Capture the cell that displays the provided text and extract its [x, y] central coordinate. 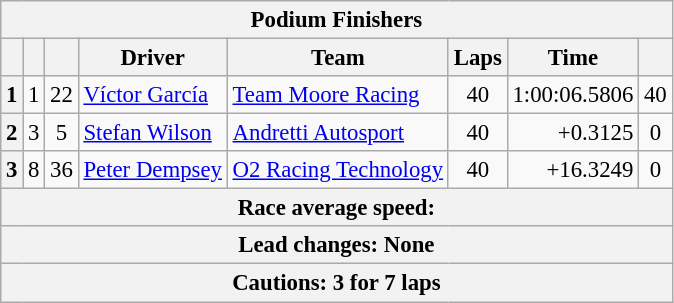
Laps [478, 58]
Podium Finishers [336, 20]
1:00:06.5806 [572, 95]
Time [572, 58]
Lead changes: None [336, 245]
Team [338, 58]
Driver [152, 58]
Víctor García [152, 95]
+16.3249 [572, 170]
2 [12, 133]
22 [62, 95]
Andretti Autosport [338, 133]
Peter Dempsey [152, 170]
Team Moore Racing [338, 95]
Race average speed: [336, 208]
36 [62, 170]
O2 Racing Technology [338, 170]
Stefan Wilson [152, 133]
8 [34, 170]
5 [62, 133]
Cautions: 3 for 7 laps [336, 283]
+0.3125 [572, 133]
